Search for the cell housing the specified text and yield its (X, Y) center coordinate. 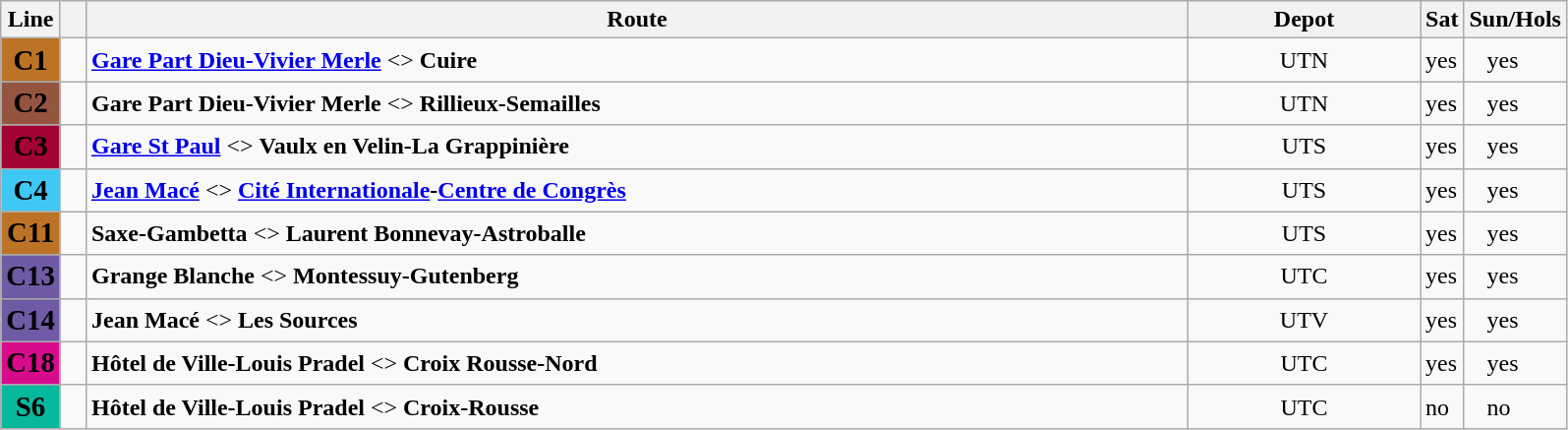
Hôtel de Ville-Louis Pradel <> Croix Rousse-Nord (637, 363)
C18 (31, 363)
C1 (31, 60)
C4 (31, 190)
Saxe-Gambetta <> Laurent Bonnevay-Astroballe (637, 233)
Jean Macé <> Cité Internationale-Centre de Congrès (637, 190)
C14 (31, 320)
Route (637, 20)
Jean Macé <> Les Sources (637, 320)
Line (31, 20)
Gare St Paul <> Vaulx en Velin-La Grappinière (637, 147)
Gare Part Dieu-Vivier Merle <> Rillieux-Semailles (637, 103)
C3 (31, 147)
C2 (31, 103)
Sun/Hols (1515, 20)
Hôtel de Ville-Louis Pradel <> Croix-Rousse (637, 406)
Sat (1442, 20)
Grange Blanche <> Montessuy-Gutenberg (637, 276)
C11 (31, 233)
Depot (1305, 20)
S6 (31, 406)
Gare Part Dieu-Vivier Merle <> Cuire (637, 60)
UTV (1305, 320)
C13 (31, 276)
